Detect which cell encompasses the target text, then output its [x, y] center coordinate. 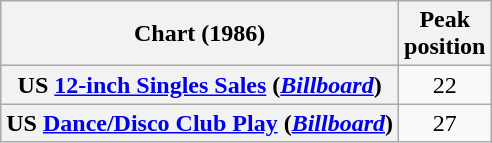
27 [445, 123]
US 12-inch Singles Sales (Billboard) [200, 85]
Chart (1986) [200, 34]
Peakposition [445, 34]
US Dance/Disco Club Play (Billboard) [200, 123]
22 [445, 85]
